Detect which cell encompasses the target text, then output its (X, Y) center coordinate. 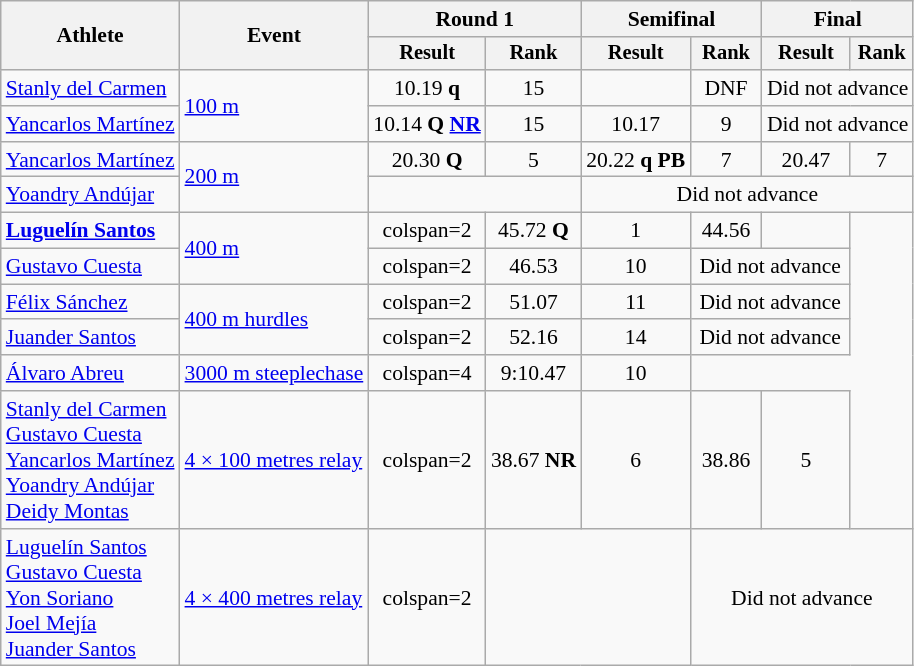
45.72 Q (534, 231)
14 (636, 338)
3000 m steeplechase (274, 373)
11 (636, 302)
46.53 (534, 267)
Event (274, 36)
20.47 (806, 160)
9:10.47 (534, 373)
100 m (274, 106)
38.86 (726, 460)
colspan=4 (427, 373)
Semifinal (672, 19)
9 (726, 124)
DNF (726, 88)
52.16 (534, 338)
Yoandry Andújar (90, 195)
Félix Sánchez (90, 302)
10.14 Q NR (427, 124)
20.30 Q (427, 160)
Athlete (90, 36)
Álvaro Abreu (90, 373)
Round 1 (474, 19)
51.07 (534, 302)
Juander Santos (90, 338)
6 (636, 460)
400 m (274, 248)
Final (838, 19)
1 (636, 231)
44.56 (726, 231)
Gustavo Cuesta (90, 267)
Stanly del CarmenGustavo CuestaYancarlos MartínezYoandry AndújarDeidy Montas (90, 460)
4 × 100 metres relay (274, 460)
Stanly del Carmen (90, 88)
20.22 q PB (636, 160)
10.17 (636, 124)
38.67 NR (534, 460)
10.19 q (427, 88)
200 m (274, 178)
Luguelín Santos (90, 231)
400 m hurdles (274, 320)
